Search for the cell housing the specified text and yield its [X, Y] center coordinate. 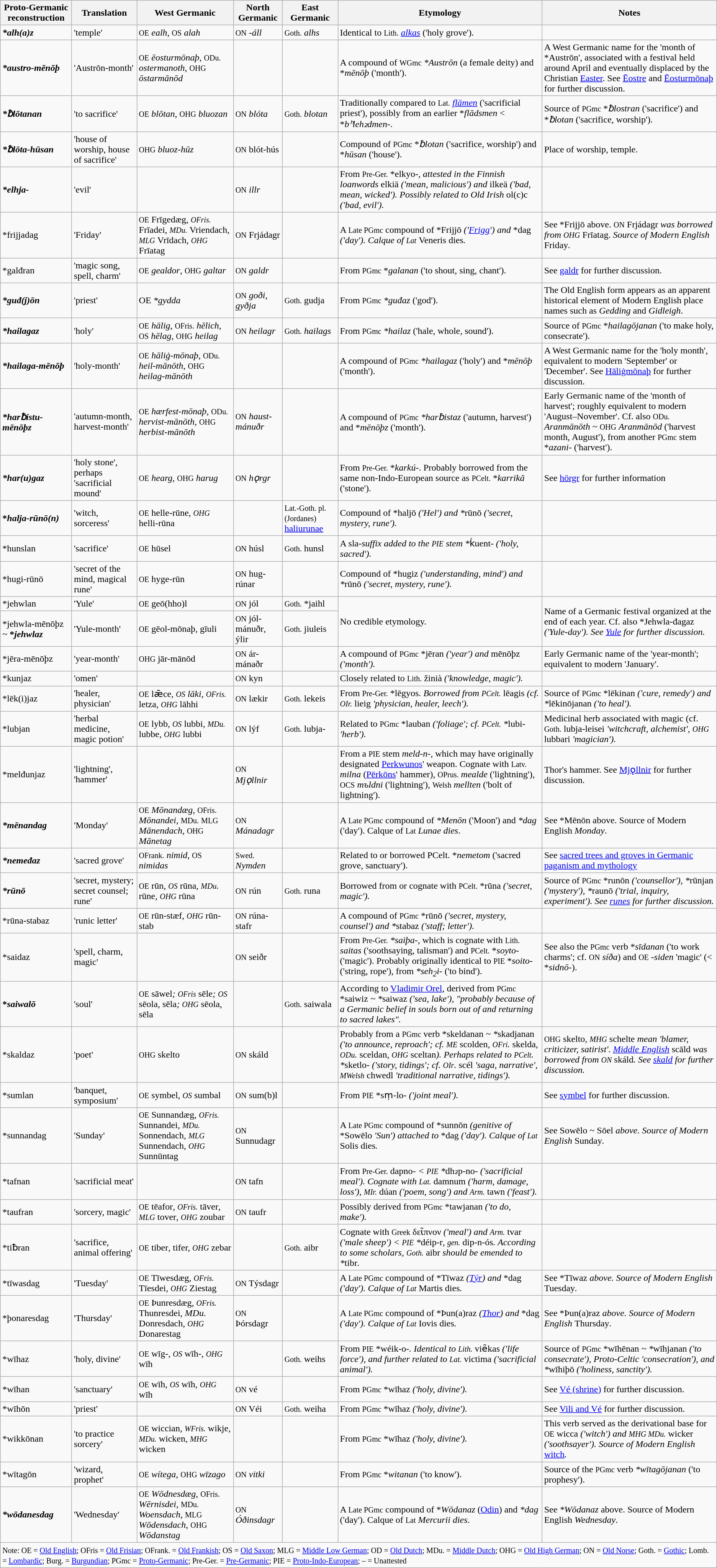
*austro-mēnōþ [36, 68]
'healer, physician' [104, 698]
OE hærfest-mōnaþ, ODu. hervist-mānōth, OHG herbist-mānōth [185, 422]
ON Sunnudagr [258, 1135]
OE symbel, OS sumbal [185, 1095]
A Late PGmc compound of *Frijjō ('Frigg') and *dag ('day'). Calque of Lat Veneris dies. [440, 235]
*jehwlan [36, 604]
Goth. jiuleis [310, 629]
Goth. alhs [310, 33]
*ƀlōta-hūsan [36, 149]
A compound of PGmc *rūnō ('secret, mystery, counsel') and *stabaz ('staff; letter'). [440, 921]
ON skáld [258, 1055]
From Pre-Ger. *karkú-. Probably borrowed from the same non-Indo-European source as PCelt. *karrikā ('stone'). [440, 478]
*hailagaz [36, 331]
'Yule' [104, 604]
Source of the PGmc verb *wītagōjanan ('to prophesy'). [629, 1474]
*rūna-stabaz [36, 921]
OE ēosturmōnaþ, ODu. ostermanoth, OHG ōstarmānōd [185, 68]
Goth. weiha [310, 1409]
*skaldaz [36, 1055]
The Old English form appears as an apparent historical element of Modern English place names such as Gedding and Gidleigh. [629, 301]
*wīhaz [36, 1359]
'poet' [104, 1055]
*nemeđaz [36, 861]
Lat.-Goth. pl. (Jordanes) haliurunae [310, 518]
*sunnandag [36, 1135]
ON jól-mánuðr, ýlir [258, 629]
'sacrifice' [104, 548]
'secret, mystery; secret counsel; rune' [104, 891]
OE Mōnandæg, OFris. Mōnandei, MDu. MLG Mānendach, OHG Mānetag [185, 826]
OHG skelto [185, 1055]
*tīwasdag [36, 1283]
OE helle-rūne, OHG helli-rūna [185, 518]
Goth. saiwala [310, 1004]
*tafnan [36, 1182]
'secret of the mind, magical rune' [104, 579]
'Wednesday' [104, 1515]
Name of a Germanic festival organized at the end of each year. Cf. also *Jehwla-đagaz ('Yule-day'). See Yule for further discussion. [629, 621]
From PIE *sṃ-lo- ('joint meal'). [440, 1095]
See *Wōdanaz above. Source of Modern English Wednesday. [629, 1515]
OE lǣce, OS lāki, OFris. letza, OHG lāhhi [185, 698]
ON Mjǫllnir [258, 775]
From PGmc *witanan ('to know'). [440, 1474]
Source of PGmc *hailagōjanan ('to make holy, consecrate'). [629, 331]
OE rūn-stæf, OHG rūn-stab [185, 921]
Source of PGmc *lēkinan ('cure, remedy') and *lēkinōjanan ('to heal'). [629, 698]
'witch, sorceress' [104, 518]
*taufran [36, 1212]
See Sowēlo ~ Sōel above. Source of Modern English Sunday. [629, 1135]
OE Sunnandæg, OFris. Sunnandei, MDu. Sonnendach, MLG Sunnendach, OHG Sunnūntag [185, 1135]
ON hǫrgr [258, 478]
'spell, charm, magic' [104, 957]
Source of PGmc *runōn ('counsellor'), *rūnjan ('mystery'), *raunō ('trial, inquiry, experiment'). See runes for further discussion. [629, 891]
ON galdr [258, 270]
*jēra-mēnōþz [36, 659]
Place of worship, temple. [629, 149]
Thor's hammer. See Mjǫllnir for further discussion. [629, 775]
ON goði, gyðja [258, 301]
Source of PGmc *wīhēnan ~ *wīhjanan ('to consecrate'), Proto-Celtic 'consecration'), and *wīhiþō ('holiness, sanctity'). [629, 1359]
*kunjaz [36, 679]
'autumn-month, harvest-month' [104, 422]
A West Germanic name for the 'holy month', equivalent to modern 'September' or 'December'. See Hāliġmōnaþ for further discussion. [629, 366]
From PGmc *galanan ('to shout, sing, chant'). [440, 270]
*tiƀran [36, 1248]
Related to PGmc *lauban ('foliage'; cf. PCelt. *lubi- 'herb'). [440, 729]
OE hāliġ-mōnaþ, ODu. heil-mānōth, OHG heilag-mānōth [185, 366]
Closely related to Lith. žinià ('knowledge, magic'). [440, 679]
See sacred trees and groves in Germanic paganism and mythology [629, 861]
Possibly derived from PGmc *tawjanan ('to do, make'). [440, 1212]
'wizard, prophet' [104, 1474]
'year-month' [104, 659]
A compound of WGmc *Austrōn (a female deity) and *mēnōþ ('month'). [440, 68]
OE ealh, OS alah [185, 33]
ON húsl [258, 548]
A Late PGmc compound of *sunnōn (genitive of *Sowēlo 'Sun') attached to *dag ('day'). Calque of Lat Solis dies. [440, 1135]
'sorcery, magic' [104, 1212]
Translation [104, 13]
ON illr [258, 190]
Compound of *hugiz ('understanding, mind') and *rūnō ('secret, mystery, rune'). [440, 579]
A sla-suffix added to the PIE stem *ḱuent- ('holy, sacred'). [440, 548]
Identical to Lith. alkas ('holy grove'). [440, 33]
ON vitki [258, 1474]
ON seiðr [258, 957]
ON Týsdagr [258, 1283]
See symbel for further discussion. [629, 1095]
'sacrificial meat' [104, 1182]
*wīhōn [36, 1409]
'holy-month' [104, 366]
'holy' [104, 331]
Borrowed from or cognate with PCelt. *rūna ('secret, magic'). [440, 891]
OE Þunresdæg, OFris. Thunresdei, MDu. Donresdach, OHG Donarestag [185, 1318]
ON rún [258, 891]
OE tēafor, OFris. tāver, MLG tover, OHG zoubar [185, 1212]
Goth. gudja [310, 301]
'sacrifice, animal offering' [104, 1248]
OE Tīwesdæg, OFris. Tīesdei, OHG Ziestag [185, 1283]
Goth. hailags [310, 331]
OE sāwel; OFris sēle; OS sēola, sēla; OHG sēola, sēla [185, 1004]
Goth. lubja- [310, 729]
OE wīg-, OS wīh-, OHG wīh [185, 1359]
Goth. *jaihl [310, 604]
OHG bluoz-hūz [185, 149]
*elhja- [36, 190]
*galđran [36, 270]
'temple' [104, 33]
ON ár-mánaðr [258, 659]
See Vili and Vé for further discussion. [629, 1409]
'Austrōn-month' [104, 68]
ON sum(b)l [258, 1095]
'evil' [104, 190]
*þonaresdag [36, 1318]
Etymology [440, 13]
A compound of PGmc *jēran ('year') and mēnōþz ('month'). [440, 659]
'banquet, symposium' [104, 1095]
Goth. aibr [310, 1248]
A Late PGmc compound of *Wōdanaz (Odin) and *dag ('day'). Calque of Lat Mercurii dies. [440, 1515]
ON lækir [258, 698]
OE hālig, OFris. hēlich, OS hēlag, OHG heilag [185, 331]
ON Véi [258, 1409]
Goth. weihs [310, 1359]
From PGmc *guđaz ('god'). [440, 301]
*sumlan [36, 1095]
No credible etymology. [440, 621]
*saidaz [36, 957]
See *Þun(a)raz above. Source of Modern English Thursday. [629, 1318]
*ƀlōtanan [36, 114]
See *Frijjō above. ON Frjádagr was borrowed from OHG Frīatag. Source of Modern English Friday. [629, 235]
East Germanic [310, 13]
Notes [629, 13]
OE hearg, OHG harug [185, 478]
OFrank. nimid, OS nimidas [185, 861]
OE hyge-rūn [185, 579]
OE hūsel [185, 548]
Compound of *haljō ('Hel') and *rūnō ('secret, mystery, rune'). [440, 518]
ON blóta [258, 114]
From PGmc *hailaz ('hale, whole, sound'). [440, 331]
'Friday' [104, 235]
*hailaga-mēnōþ [36, 366]
*wikkōnan [36, 1439]
OE Wōdnesdæg, OFris. Wērnisdei, MDu. Woensdach, MLG Wōdensdach, OHG Wōdanstag [185, 1515]
'runic letter' [104, 921]
ON rúna-stafr [258, 921]
*mēnandag [36, 826]
A Late PGmc compound of *Menōn ('Moon') and *dag ('day'). Calque of Lat Lunae dies. [440, 826]
ON blót-hús [258, 149]
From PIE *wéik-o-. Identical to Lith. viẽkas ('life force'), and further related to Lat. victima ('sacrificial animal'). [440, 1359]
ON Óðinsdagr [258, 1515]
'herbal medicine, magic potion' [104, 729]
OE *gydda [185, 301]
'house of worship, house of sacrifice' [104, 149]
OE wiccian, WFris. wikje, MDu. wicken, MHG wicken [185, 1439]
*saiwalō [36, 1004]
'Monday' [104, 826]
ON hug-rúnar [258, 579]
'magic song, spell, charm' [104, 270]
*rūnō [36, 891]
See *Mēnōn above. Source of Modern English Monday. [629, 826]
A Late PGmc compound of *Tīwaz (Týr) and *dag ('day'). Calque of Lat Martis dies. [440, 1283]
Swed. Nymden [258, 861]
OE gealdor, OHG galtar [185, 270]
ON -áll [258, 33]
Traditionally compared to Lat. flāmen ('sacrificial priest'), possibly from an earlier *flādsmen < *bʰleh₂dmen-. [440, 114]
*hunslan [36, 548]
Proto-Germanic reconstruction [36, 13]
OE Frīgedæg, OFris. Frīadei, MDu. Vriendach, MLG Vrīdach, OHG Frīatag [185, 235]
'holy stone', perhaps 'sacrificial mound' [104, 478]
'lightning', 'hammer' [104, 775]
See *Tīwaz above. Source of Modern English Tuesday. [629, 1283]
ON taufr [258, 1212]
See galdr for further discussion. [629, 270]
Early Germanic name of the 'year-month'; equivalent to modern 'January'. [629, 659]
OE blōtan, OHG bluozan [185, 114]
See Vé (shrine) for further discussion. [629, 1389]
Medicinal herb associated with magic (cf. Goth. lubja-leisei 'witchcraft, alchemist', OHG lubbari 'magician'). [629, 729]
Related to or borrowed PCelt. *nemetom ('sacred grove, sanctuary'). [440, 861]
*lēk(i)jaz [36, 698]
ON Frjádagr [258, 235]
OE geō(hho)l [185, 604]
*wīhan [36, 1389]
*hugi-rūnō [36, 579]
ON haust-mánuðr [258, 422]
A Late PGmc compound of *Þun(a)raz (Thor) and *dag ('day'). Calque of Lat Iovis dies. [440, 1318]
Goth. lekeis [310, 698]
'to sacrifice' [104, 114]
*harƀistu-mēnōþz [36, 422]
'soul' [104, 1004]
*wōdanesdag [36, 1515]
ON lýf [258, 729]
*frijjadag [36, 235]
*melđunjaz [36, 775]
Goth. hunsl [310, 548]
ON vé [258, 1389]
ON Þórsdagr [258, 1318]
'Tuesday' [104, 1283]
OE wítega, OHG wīzago [185, 1474]
Goth. blotan [310, 114]
*alh(a)z [36, 33]
*har(u)gaz [36, 478]
*wītagōn [36, 1474]
'Thursday' [104, 1318]
'sacred grove' [104, 861]
'holy, divine' [104, 1359]
See hörgr for further information [629, 478]
ON Mánadagr [258, 826]
A compound of PGmc *harƀistaz ('autumn, harvest') and *mēnōþz ('month'). [440, 422]
*lubjan [36, 729]
Source of PGmc *ƀlostran ('sacrifice') and *ƀlotan ('sacrifice, worship'). [629, 114]
A compound of PGmc *hailagaz ('holy') and *mēnōþ ('month'). [440, 366]
See also the PGmc verb *sīdanan ('to work charms'; cf. ON síða) and OE -siden 'magic' (< *sidnō-). [629, 957]
Goth. runa [310, 891]
'to practice sorcery' [104, 1439]
West Germanic [185, 13]
'Sunday' [104, 1135]
'Yule-month' [104, 629]
OE gēol-mōnaþ, gīuli [185, 629]
This verb served as the derivational base for OE wicca ('witch') and MHG MDu. wicker ('soothsayer'). Source of Modern English witch. [629, 1439]
Compound of PGmc *ƀlotan ('sacrifice, worship') and *hūsan ('house'). [440, 149]
OE wīh, OS wīh, OHG wīh [185, 1389]
*jehwla-mēnōþz ~ *jehwlaz [36, 629]
'sanctuary' [104, 1389]
From Pre-Ger. *lēgyos. Borrowed from PCelt. lēagis (cf. OIr. lieig 'physician, healer, leech'). [440, 698]
*guđ(j)ōn [36, 301]
ON kyn [258, 679]
ON tafn [258, 1182]
OE rūn, OS rūna, MDu. rūne, OHG rūna [185, 891]
OE lybb, OS lubbi, MDu. lubbe, OHG lubbi [185, 729]
'omen' [104, 679]
ON heilagr [258, 331]
*halja-rūnō(n) [36, 518]
OHG jār-mānōd [185, 659]
OE tiber, tifer, OHG zebar [185, 1248]
OHG skelto, MHG schelte mean 'blamer, criticizer, satirist'. Middle English scāld was borrowed from ON skáld. See skald for further discussion. [629, 1055]
ON jól [258, 604]
North Germanic [258, 13]
